Extract the (x, y) coordinate from the center of the cell holding the provided text.  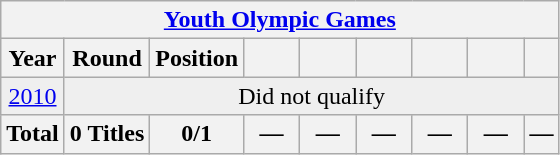
Round (107, 58)
Position (197, 58)
Total (33, 134)
2010 (33, 96)
Year (33, 58)
0 Titles (107, 134)
Youth Olympic Games (280, 20)
Did not qualify (312, 96)
0/1 (197, 134)
